Locate the cell with the specified text and output its [x, y] center coordinate. 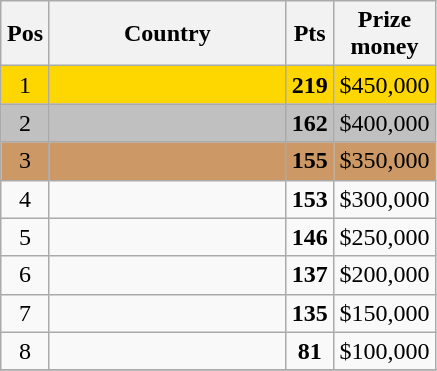
6 [26, 275]
$350,000 [384, 161]
155 [310, 161]
$450,000 [384, 85]
$100,000 [384, 351]
153 [310, 199]
Pts [310, 34]
219 [310, 85]
$300,000 [384, 199]
Country [167, 34]
1 [26, 85]
$200,000 [384, 275]
4 [26, 199]
$150,000 [384, 313]
Pos [26, 34]
5 [26, 237]
7 [26, 313]
2 [26, 123]
135 [310, 313]
8 [26, 351]
$400,000 [384, 123]
Prize money [384, 34]
137 [310, 275]
81 [310, 351]
146 [310, 237]
$250,000 [384, 237]
162 [310, 123]
3 [26, 161]
